For the text-containing cell, return its midpoint in (X, Y) coordinate format. 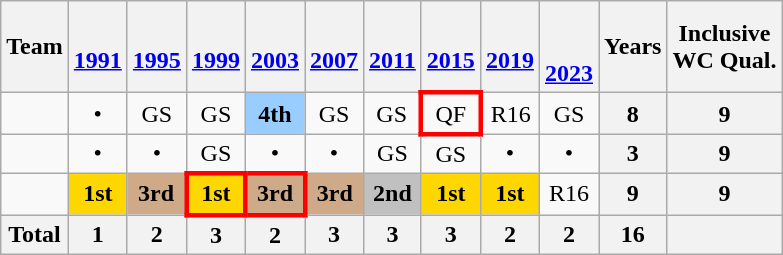
8 (633, 114)
2nd (393, 194)
1995 (156, 47)
2007 (334, 47)
2011 (393, 47)
16 (633, 234)
2023 (568, 47)
QF (450, 114)
2015 (450, 47)
Inclusive WC Qual. (724, 47)
Years (633, 47)
1 (98, 234)
Team (35, 47)
1991 (98, 47)
2019 (510, 47)
2003 (274, 47)
Total (35, 234)
4th (274, 114)
1999 (216, 47)
